Capture the cell that displays the provided text and extract its [X, Y] central coordinate. 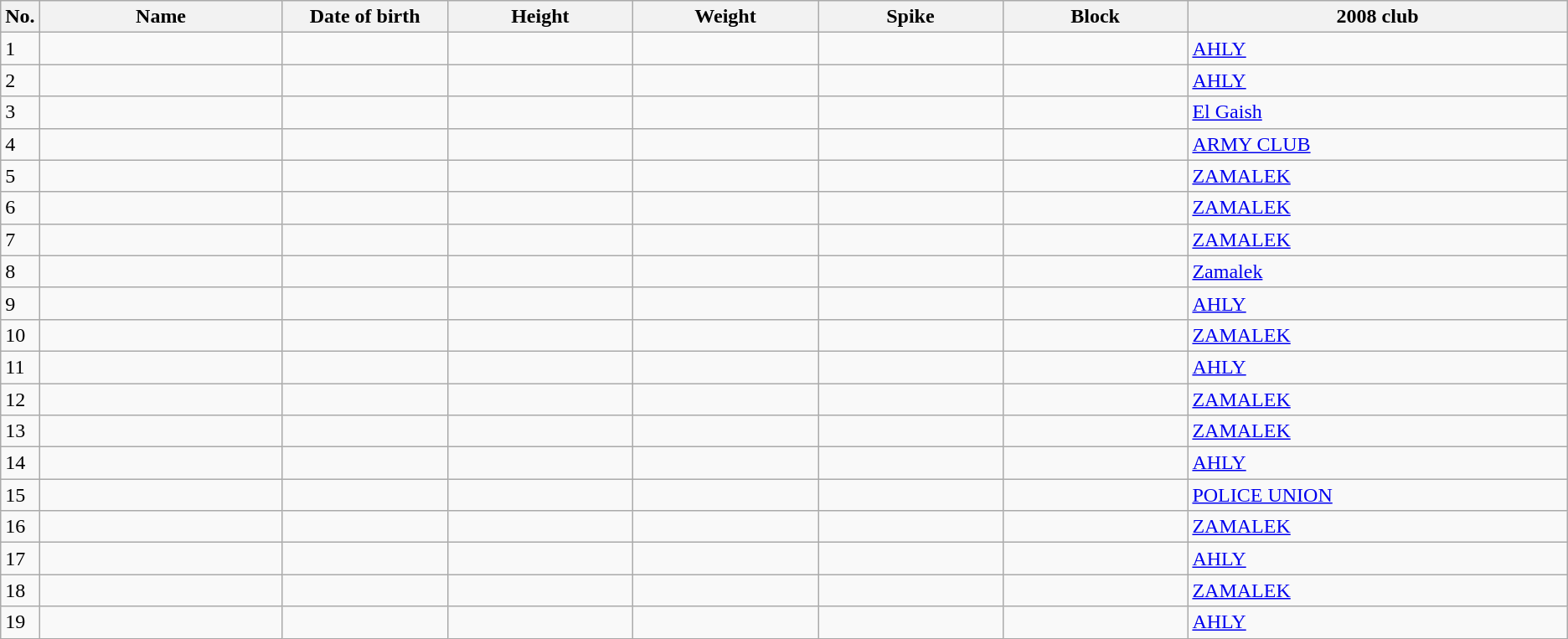
14 [20, 463]
8 [20, 271]
12 [20, 399]
18 [20, 590]
Name [161, 17]
16 [20, 527]
POLICE UNION [1377, 495]
No. [20, 17]
15 [20, 495]
7 [20, 240]
3 [20, 112]
El Gaish [1377, 112]
Spike [911, 17]
2008 club [1377, 17]
Height [539, 17]
17 [20, 559]
ARMY CLUB [1377, 144]
Zamalek [1377, 271]
9 [20, 303]
5 [20, 176]
Block [1096, 17]
11 [20, 367]
10 [20, 335]
Weight [725, 17]
1 [20, 49]
6 [20, 208]
19 [20, 622]
2 [20, 80]
4 [20, 144]
Date of birth [365, 17]
13 [20, 431]
